From the cell containing the given text, extract its center point as [X, Y] coordinate. 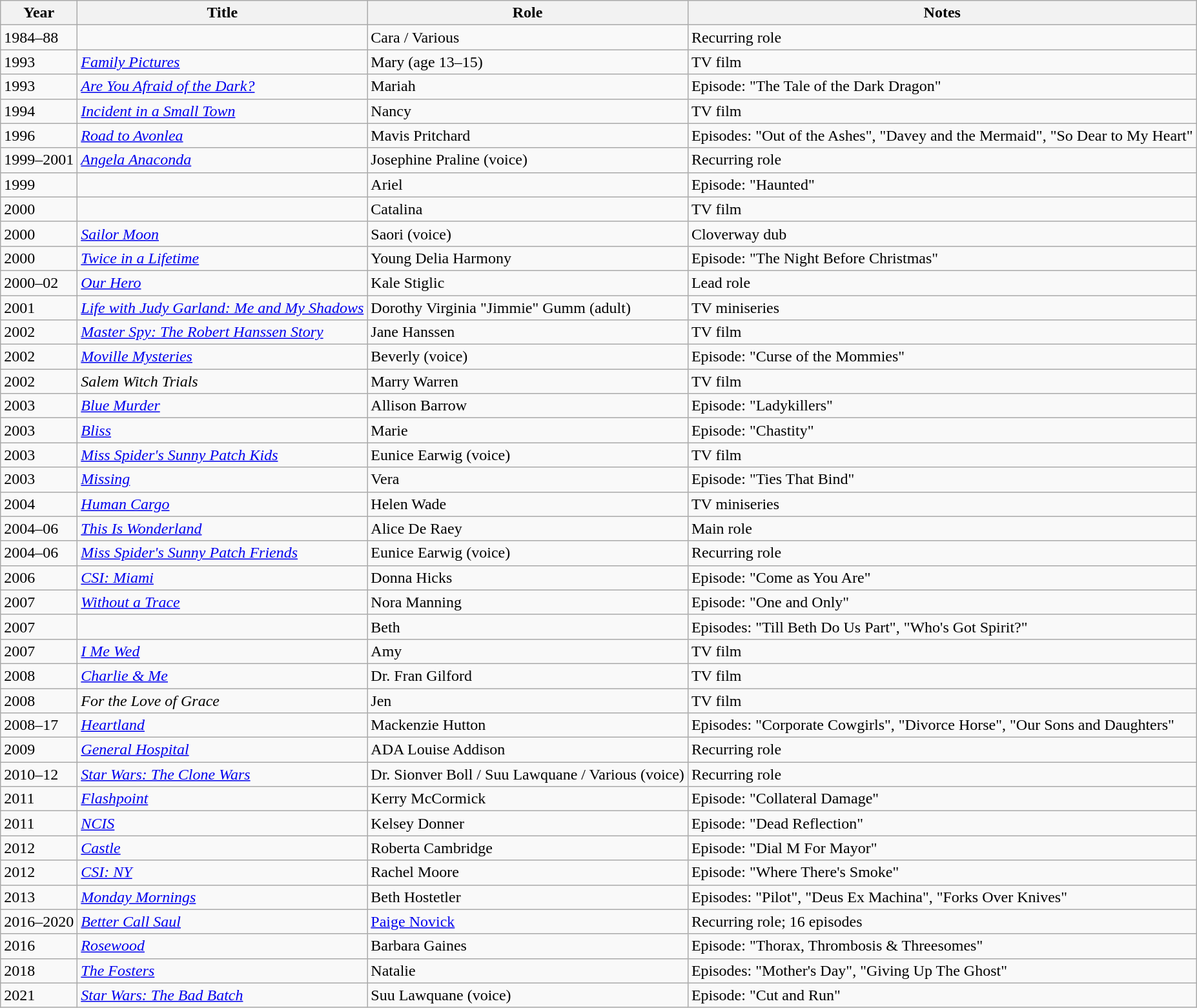
Episode: "Dead Reflection" [942, 823]
Episodes: "Till Beth Do Us Part", "Who's Got Spirit?" [942, 627]
Without a Trace [222, 602]
Recurring role; 16 episodes [942, 922]
Episode: "Ties That Bind" [942, 479]
2021 [39, 995]
Castle [222, 848]
Dr. Sionver Boll / Suu Lawquane / Various (voice) [528, 774]
Paige Novick [528, 922]
2001 [39, 308]
Natalie [528, 971]
Our Hero [222, 283]
1984–88 [39, 37]
Young Delia Harmony [528, 258]
Kale Stiglic [528, 283]
For the Love of Grace [222, 700]
Barbara Gaines [528, 946]
Episode: "Chastity" [942, 430]
Role [528, 13]
Life with Judy Garland: Me and My Shadows [222, 308]
Kerry McCormick [528, 799]
Episode: "The Tale of the Dark Dragon" [942, 86]
1999 [39, 185]
Ariel [528, 185]
Episode: "Come as You Are" [942, 578]
Miss Spider's Sunny Patch Friends [222, 553]
Lead role [942, 283]
Human Cargo [222, 504]
Josephine Praline (voice) [528, 160]
This Is Wonderland [222, 529]
Mackenzie Hutton [528, 725]
I Me Wed [222, 651]
2004 [39, 504]
2010–12 [39, 774]
Main role [942, 529]
Cara / Various [528, 37]
Beth [528, 627]
Episodes: "Out of the Ashes", "Davey and the Mermaid", "So Dear to My Heart" [942, 136]
Amy [528, 651]
Episode: "Haunted" [942, 185]
Kelsey Donner [528, 823]
1999–2001 [39, 160]
Episodes: "Corporate Cowgirls", "Divorce Horse", "Our Sons and Daughters" [942, 725]
Marie [528, 430]
Title [222, 13]
Episode: "Curse of the Mommies" [942, 357]
CSI: NY [222, 872]
2009 [39, 750]
Monday Mornings [222, 897]
2016 [39, 946]
2018 [39, 971]
Saori (voice) [528, 234]
Episodes: "Pilot", "Deus Ex Machina", "Forks Over Knives" [942, 897]
Allison Barrow [528, 406]
Incident in a Small Town [222, 111]
Jen [528, 700]
Miss Spider's Sunny Patch Kids [222, 455]
Nora Manning [528, 602]
Roberta Cambridge [528, 848]
Bliss [222, 430]
Better Call Saul [222, 922]
CSI: Miami [222, 578]
Nancy [528, 111]
Missing [222, 479]
Are You Afraid of the Dark? [222, 86]
Marry Warren [528, 381]
Donna Hicks [528, 578]
Suu Lawquane (voice) [528, 995]
Master Spy: The Robert Hanssen Story [222, 332]
Episode: "Collateral Damage" [942, 799]
ADA Louise Addison [528, 750]
Twice in a Lifetime [222, 258]
Sailor Moon [222, 234]
Blue Murder [222, 406]
Episode: "Dial M For Mayor" [942, 848]
Episode: "The Night Before Christmas" [942, 258]
Dorothy Virginia "Jimmie" Gumm (adult) [528, 308]
Salem Witch Trials [222, 381]
Catalina [528, 209]
Beth Hostetler [528, 897]
2013 [39, 897]
Helen Wade [528, 504]
1996 [39, 136]
Star Wars: The Clone Wars [222, 774]
Alice De Raey [528, 529]
Beverly (voice) [528, 357]
The Fosters [222, 971]
NCIS [222, 823]
2008–17 [39, 725]
Episode: "Thorax, Thrombosis & Threesomes" [942, 946]
Charlie & Me [222, 676]
Flashpoint [222, 799]
1994 [39, 111]
Episode: "Cut and Run" [942, 995]
Mavis Pritchard [528, 136]
Episodes: "Mother's Day", "Giving Up The Ghost" [942, 971]
2000–02 [39, 283]
Mary (age 13–15) [528, 62]
Episode: "Where There's Smoke" [942, 872]
Rosewood [222, 946]
Year [39, 13]
Cloverway dub [942, 234]
Heartland [222, 725]
2016–2020 [39, 922]
Episode: "Ladykillers" [942, 406]
Episode: "One and Only" [942, 602]
General Hospital [222, 750]
Star Wars: The Bad Batch [222, 995]
Family Pictures [222, 62]
Dr. Fran Gilford [528, 676]
Vera [528, 479]
Angela Anaconda [222, 160]
2006 [39, 578]
Mariah [528, 86]
Road to Avonlea [222, 136]
Notes [942, 13]
Jane Hanssen [528, 332]
Rachel Moore [528, 872]
Moville Mysteries [222, 357]
